Find where the given text appears and provide that cell's center as [X, Y] coordinate. 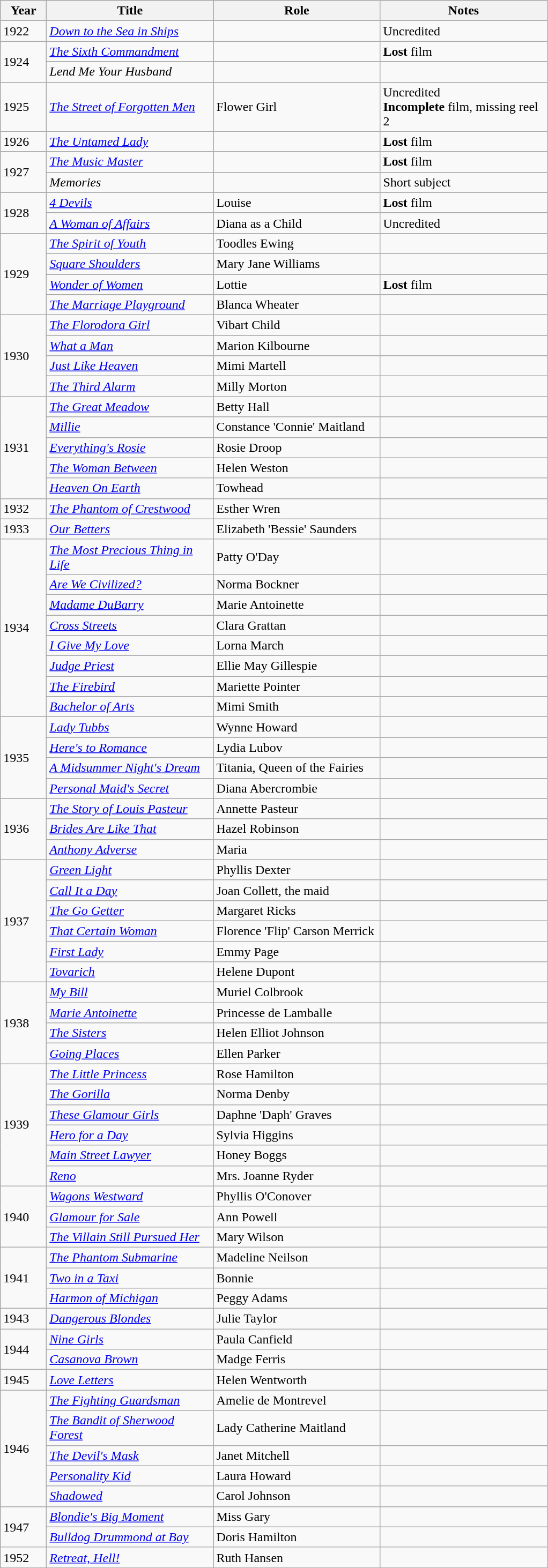
The Devil's Mask [130, 1455]
Carol Johnson [297, 1496]
Harmon of Michigan [130, 1298]
The Phantom Submarine [130, 1257]
1934 [24, 628]
Rosie Droop [297, 447]
Tovarich [130, 972]
The Little Princess [130, 1074]
Rose Hamilton [297, 1074]
The Phantom of Crestwood [130, 509]
1935 [24, 758]
Helene Dupont [297, 972]
The Street of Forgotten Men [130, 107]
Madeline Neilson [297, 1257]
Annette Pasteur [297, 809]
The Bandit of Sherwood Forest [130, 1428]
Bonnie [297, 1278]
Wagons Westward [130, 1196]
Blondie's Big Moment [130, 1517]
Elizabeth 'Bessie' Saunders [297, 529]
These Glamour Girls [130, 1115]
1933 [24, 529]
Lorna March [297, 646]
Brides Are Like That [130, 829]
1944 [24, 1349]
Short subject [463, 182]
1952 [24, 1557]
1927 [24, 172]
The Sixth Commandment [130, 51]
Towhead [297, 488]
Ann Powell [297, 1216]
Lydia Lubov [297, 748]
Cross Streets [130, 625]
The Fighting Guardsman [130, 1400]
Sylvia Higgins [297, 1135]
The Woman Between [130, 468]
Diana Abercrombie [297, 788]
The Story of Louis Pasteur [130, 809]
The Most Precious Thing in Life [130, 556]
The Sisters [130, 1033]
The Music Master [130, 162]
Lady Catherine Maitland [297, 1428]
Louise [297, 203]
That Certain Woman [130, 931]
The Spirit of Youth [130, 243]
1925 [24, 107]
Shadowed [130, 1496]
The Go Getter [130, 910]
The Florodora Girl [130, 325]
Mrs. Joanne Ryder [297, 1176]
Diana as a Child [297, 223]
Phyllis Dexter [297, 870]
Millie [130, 427]
My Bill [130, 992]
1943 [24, 1319]
1945 [24, 1380]
1946 [24, 1448]
Mary Jane Williams [297, 264]
Are We Civilized? [130, 584]
Green Light [130, 870]
Here's to Romance [130, 748]
Reno [130, 1176]
1938 [24, 1023]
The Marriage Playground [130, 305]
Janet Mitchell [297, 1455]
Personality Kid [130, 1476]
Mariette Pointer [297, 686]
1929 [24, 274]
Phyllis O'Conover [297, 1196]
The Villain Still Pursued Her [130, 1237]
Just Like Heaven [130, 366]
Role [297, 11]
Toodles Ewing [297, 243]
1931 [24, 447]
1930 [24, 356]
The Firebird [130, 686]
Going Places [130, 1054]
Main Street Lawyer [130, 1155]
Casanova Brown [130, 1360]
Muriel Colbrook [297, 992]
Patty O'Day [297, 556]
What a Man [130, 346]
Helen Wentworth [297, 1380]
Princesse de Lamballe [297, 1013]
1928 [24, 213]
A Midsummer Night's Dream [130, 768]
Uncredited Incomplete film, missing reel 2 [463, 107]
Norma Bockner [297, 584]
The Gorilla [130, 1094]
1941 [24, 1278]
Everything's Rosie [130, 447]
Glamour for Sale [130, 1216]
Bulldog Drummond at Bay [130, 1537]
Ellen Parker [297, 1054]
Hero for a Day [130, 1135]
The Third Alarm [130, 386]
Down to the Sea in Ships [130, 31]
Mimi Smith [297, 707]
Titania, Queen of the Fairies [297, 768]
Helen Weston [297, 468]
Flower Girl [297, 107]
Florence 'Flip' Carson Merrick [297, 931]
Emmy Page [297, 951]
Betty Hall [297, 407]
Wonder of Women [130, 285]
Year [24, 11]
Mimi Martell [297, 366]
Amelie de Montrevel [297, 1400]
Retreat, Hell! [130, 1557]
Square Shoulders [130, 264]
Title [130, 11]
Notes [463, 11]
Blanca Wheater [297, 305]
Esther Wren [297, 509]
1924 [24, 62]
Maria [297, 849]
1936 [24, 829]
Helen Elliot Johnson [297, 1033]
Wynne Howard [297, 727]
Hazel Robinson [297, 829]
I Give My Love [130, 646]
Lady Tubbs [130, 727]
A Woman of Affairs [130, 223]
Anthony Adverse [130, 849]
Honey Boggs [297, 1155]
Madge Ferris [297, 1360]
Paula Canfield [297, 1339]
Margaret Ricks [297, 910]
Lottie [297, 285]
1932 [24, 509]
Ellie May Gillespie [297, 666]
Peggy Adams [297, 1298]
Mary Wilson [297, 1237]
Bachelor of Arts [130, 707]
Julie Taylor [297, 1319]
Love Letters [130, 1380]
Constance 'Connie' Maitland [297, 427]
Joan Collett, the maid [297, 890]
1947 [24, 1527]
4 Devils [130, 203]
Memories [130, 182]
Our Betters [130, 529]
Doris Hamilton [297, 1537]
Dangerous Blondes [130, 1319]
Milly Morton [297, 386]
Clara Grattan [297, 625]
Marion Kilbourne [297, 346]
Ruth Hansen [297, 1557]
Heaven On Earth [130, 488]
Judge Priest [130, 666]
The Untamed Lady [130, 141]
1922 [24, 31]
Norma Denby [297, 1094]
Daphne 'Daph' Graves [297, 1115]
Nine Girls [130, 1339]
1940 [24, 1216]
Lend Me Your Husband [130, 72]
1939 [24, 1125]
1937 [24, 921]
Madame DuBarry [130, 604]
Two in a Taxi [130, 1278]
Vibart Child [297, 325]
The Great Meadow [130, 407]
Personal Maid's Secret [130, 788]
Miss Gary [297, 1517]
Laura Howard [297, 1476]
1926 [24, 141]
Call It a Day [130, 890]
First Lady [130, 951]
